Return the [X, Y] coordinate for the center point of the cell that contains the specified text.  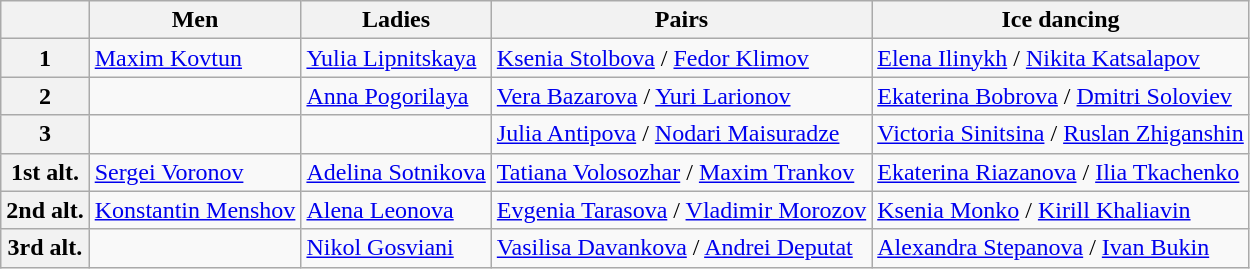
3 [45, 134]
Victoria Sinitsina / Ruslan Zhiganshin [1061, 134]
Ekaterina Riazanova / Ilia Tkachenko [1061, 172]
Tatiana Volosozhar / Maxim Trankov [681, 172]
2 [45, 96]
1 [45, 58]
Konstantin Menshov [195, 210]
Alexandra Stepanova / Ivan Bukin [1061, 248]
1st alt. [45, 172]
Nikol Gosviani [396, 248]
Maxim Kovtun [195, 58]
Ekaterina Bobrova / Dmitri Soloviev [1061, 96]
Alena Leonova [396, 210]
3rd alt. [45, 248]
Pairs [681, 20]
Vera Bazarova / Yuri Larionov [681, 96]
2nd alt. [45, 210]
Evgenia Tarasova / Vladimir Morozov [681, 210]
Sergei Voronov [195, 172]
Ladies [396, 20]
Ice dancing [1061, 20]
Adelina Sotnikova [396, 172]
Vasilisa Davankova / Andrei Deputat [681, 248]
Ksenia Monko / Kirill Khaliavin [1061, 210]
Julia Antipova / Nodari Maisuradze [681, 134]
Ksenia Stolbova / Fedor Klimov [681, 58]
Men [195, 20]
Anna Pogorilaya [396, 96]
Elena Ilinykh / Nikita Katsalapov [1061, 58]
Yulia Lipnitskaya [396, 58]
